Provide the (X, Y) coordinate of the cell's center where the given text is located.  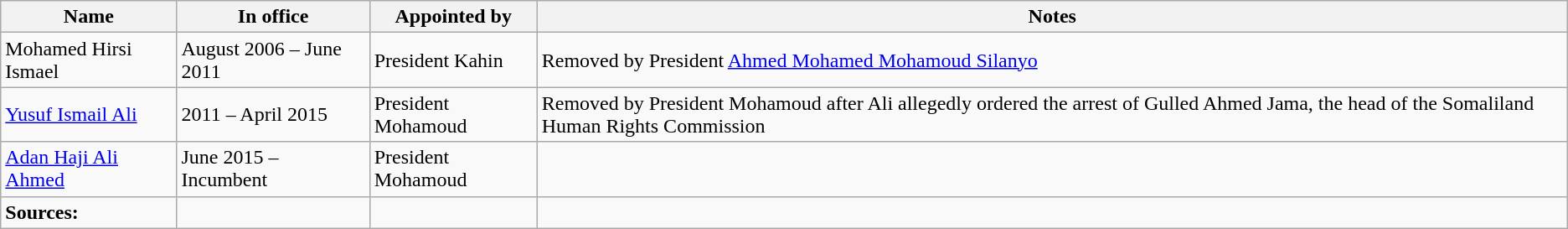
August 2006 – June 2011 (273, 60)
Notes (1052, 17)
Removed by President Ahmed Mohamed Mohamoud Silanyo (1052, 60)
June 2015 – Incumbent (273, 169)
Appointed by (453, 17)
Adan Haji Ali Ahmed (89, 169)
Yusuf Ismail Ali (89, 114)
Removed by President Mohamoud after Ali allegedly ordered the arrest of Gulled Ahmed Jama, the head of the Somaliland Human Rights Commission (1052, 114)
In office (273, 17)
2011 – April 2015 (273, 114)
Sources: (89, 212)
President Kahin (453, 60)
Mohamed Hirsi Ismael (89, 60)
Name (89, 17)
